Detect which cell encompasses the target text, then output its [x, y] center coordinate. 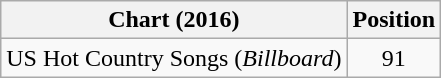
91 [394, 58]
US Hot Country Songs (Billboard) [174, 58]
Position [394, 20]
Chart (2016) [174, 20]
